For the text-containing cell, return its midpoint in [X, Y] coordinate format. 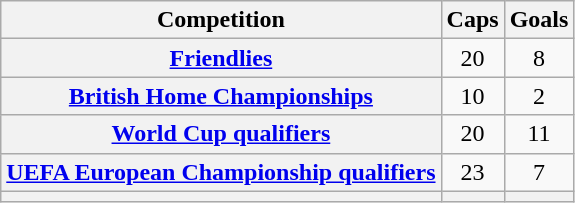
Competition [221, 20]
11 [539, 134]
Goals [539, 20]
World Cup qualifiers [221, 134]
7 [539, 172]
23 [472, 172]
British Home Championships [221, 96]
Caps [472, 20]
Friendlies [221, 58]
2 [539, 96]
UEFA European Championship qualifiers [221, 172]
10 [472, 96]
8 [539, 58]
